Provide the (X, Y) coordinate of the cell's center where the given text is located.  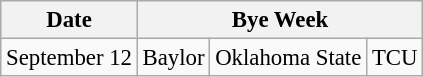
TCU (395, 58)
September 12 (69, 58)
Date (69, 20)
Oklahoma State (288, 58)
Baylor (174, 58)
Bye Week (280, 20)
